Scan for the cell matching the given text and deliver its [X, Y] coordinate at center. 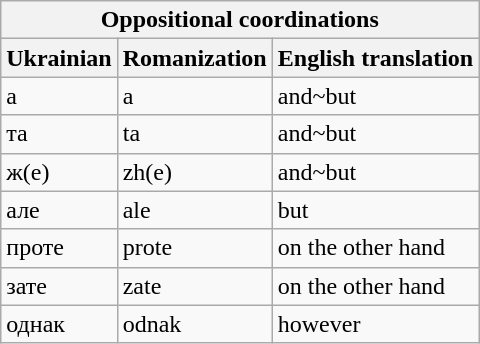
but [375, 210]
zate [194, 286]
проте [59, 248]
але [59, 210]
prote [194, 248]
Oppositional coordinations [240, 20]
Romanization [194, 58]
Ukrainian [59, 58]
ale [194, 210]
зате [59, 286]
a [194, 96]
zh(e) [194, 172]
однак [59, 324]
odnak [194, 324]
English translation [375, 58]
а [59, 96]
ж(е) [59, 172]
та [59, 134]
ta [194, 134]
however [375, 324]
